Scan for the cell matching the given text and deliver its [x, y] coordinate at center. 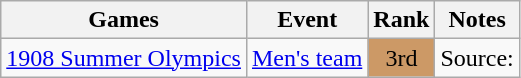
Source: [477, 58]
3rd [402, 58]
1908 Summer Olympics [124, 58]
Games [124, 20]
Notes [477, 20]
Event [306, 20]
Rank [402, 20]
Men's team [306, 58]
